Extract the [x, y] coordinate from the center of the cell holding the provided text.  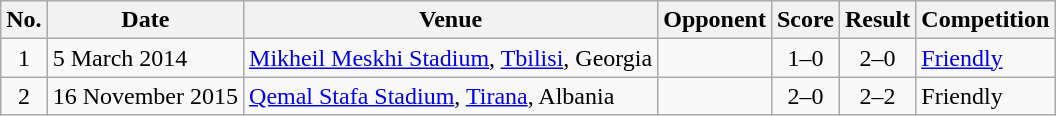
Qemal Stafa Stadium, Tirana, Albania [451, 96]
2 [24, 96]
1–0 [805, 58]
Venue [451, 20]
Date [145, 20]
16 November 2015 [145, 96]
No. [24, 20]
Competition [986, 20]
2–2 [877, 96]
Score [805, 20]
Result [877, 20]
1 [24, 58]
Mikheil Meskhi Stadium, Tbilisi, Georgia [451, 58]
Opponent [715, 20]
5 March 2014 [145, 58]
